Scan for the cell matching the given text and deliver its [X, Y] coordinate at center. 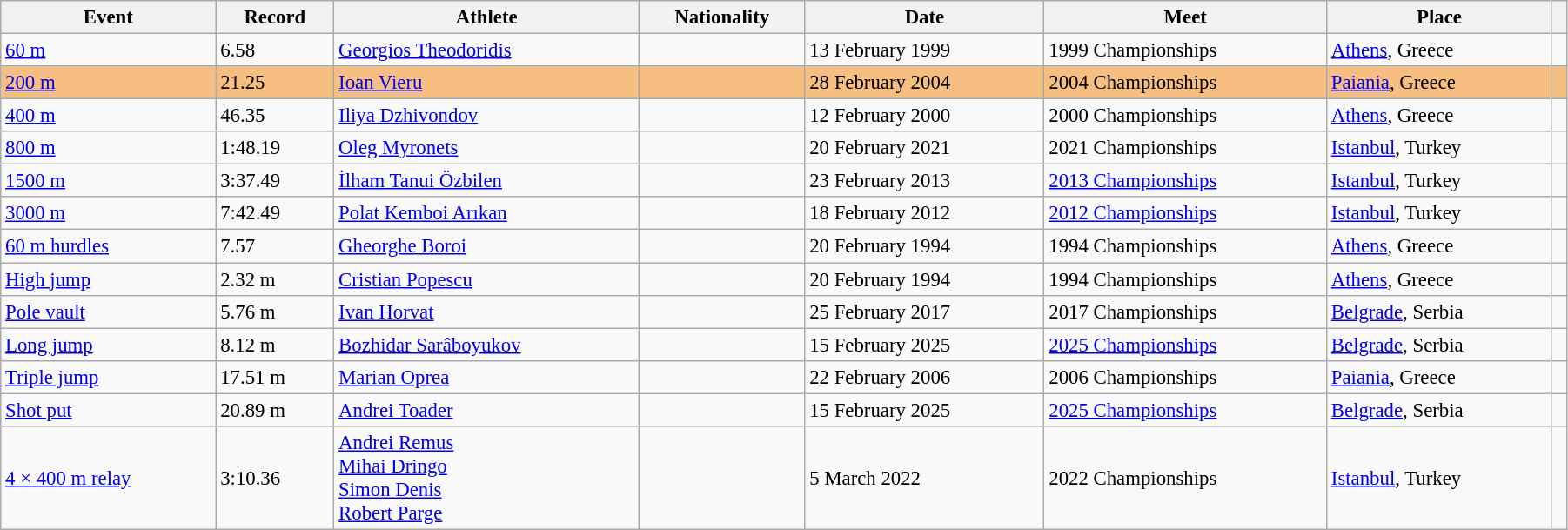
1:48.19 [275, 148]
7:42.49 [275, 213]
İlham Tanui Özbilen [487, 181]
18 February 2012 [924, 213]
Athlete [487, 17]
Date [924, 17]
6.58 [275, 50]
5.76 m [275, 312]
1999 Championships [1185, 50]
Polat Kemboi Arıkan [487, 213]
Andrei Toader [487, 410]
Event [108, 17]
3000 m [108, 213]
Iliya Dzhivondov [487, 116]
400 m [108, 116]
Record [275, 17]
60 m [108, 50]
Shot put [108, 410]
Nationality [722, 17]
2000 Championships [1185, 116]
High jump [108, 279]
2006 Championships [1185, 377]
28 February 2004 [924, 83]
21.25 [275, 83]
Pole vault [108, 312]
Ioan Vieru [487, 83]
2022 Championships [1185, 479]
20 February 2021 [924, 148]
2017 Championships [1185, 312]
2012 Championships [1185, 213]
7.57 [275, 246]
Meet [1185, 17]
Bozhidar Sarâboyukov [487, 345]
12 February 2000 [924, 116]
Cristian Popescu [487, 279]
17.51 m [275, 377]
60 m hurdles [108, 246]
800 m [108, 148]
200 m [108, 83]
2013 Championships [1185, 181]
2.32 m [275, 279]
5 March 2022 [924, 479]
2004 Championships [1185, 83]
25 February 2017 [924, 312]
20.89 m [275, 410]
22 February 2006 [924, 377]
Georgios Theodoridis [487, 50]
46.35 [275, 116]
Place [1439, 17]
Marian Oprea [487, 377]
4 × 400 m relay [108, 479]
Oleg Myronets [487, 148]
8.12 m [275, 345]
3:10.36 [275, 479]
13 February 1999 [924, 50]
Long jump [108, 345]
2021 Championships [1185, 148]
23 February 2013 [924, 181]
Andrei RemusMihai DringoSimon DenisRobert Parge [487, 479]
3:37.49 [275, 181]
1500 m [108, 181]
Ivan Horvat [487, 312]
Gheorghe Boroi [487, 246]
Triple jump [108, 377]
